Scan for the cell matching the given text and deliver its (X, Y) coordinate at center. 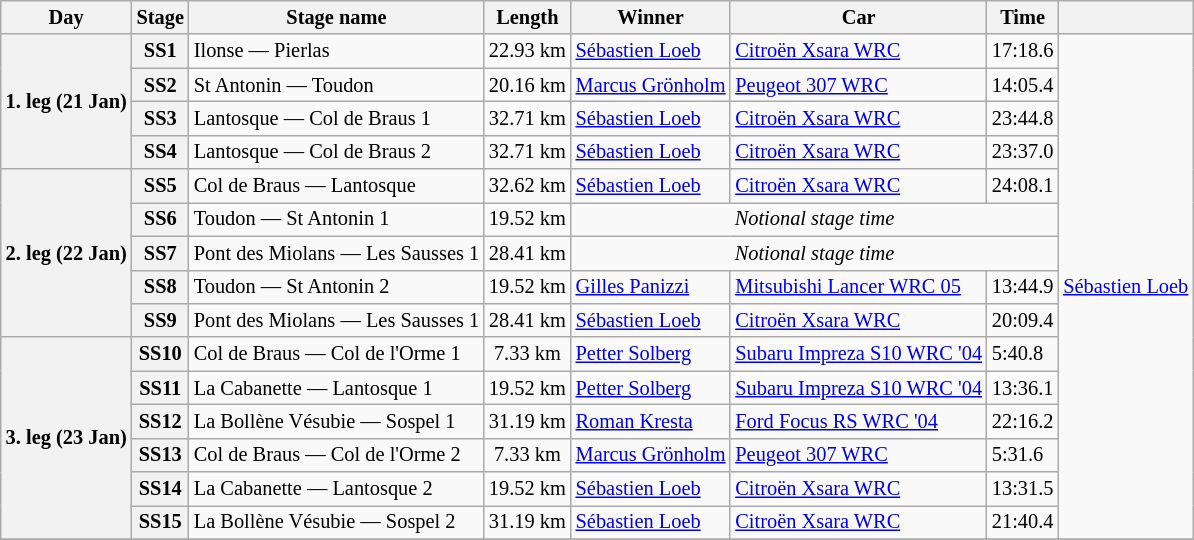
Lantosque — Col de Braus 2 (336, 152)
20:09.4 (1022, 320)
Stage (160, 17)
21:40.4 (1022, 522)
SS13 (160, 455)
SS4 (160, 152)
La Cabanette — Lantosque 1 (336, 388)
Stage name (336, 17)
Mitsubishi Lancer WRC 05 (858, 287)
Gilles Panizzi (651, 287)
5:31.6 (1022, 455)
SS11 (160, 388)
24:08.1 (1022, 186)
13:44.9 (1022, 287)
SS2 (160, 85)
32.62 km (528, 186)
3. leg (23 Jan) (66, 438)
SS15 (160, 522)
1. leg (21 Jan) (66, 102)
Lantosque — Col de Braus 1 (336, 118)
20.16 km (528, 85)
2. leg (22 Jan) (66, 253)
SS7 (160, 253)
Toudon — St Antonin 1 (336, 219)
23:37.0 (1022, 152)
Col de Braus — Col de l'Orme 2 (336, 455)
Toudon — St Antonin 2 (336, 287)
Winner (651, 17)
14:05.4 (1022, 85)
17:18.6 (1022, 51)
Ilonse — Pierlas (336, 51)
La Cabanette — Lantosque 2 (336, 489)
SS9 (160, 320)
Car (858, 17)
Roman Kresta (651, 421)
13:31.5 (1022, 489)
La Bollène Vésubie — Sospel 1 (336, 421)
23:44.8 (1022, 118)
SS1 (160, 51)
Day (66, 17)
5:40.8 (1022, 354)
SS6 (160, 219)
Col de Braus — Col de l'Orme 1 (336, 354)
13:36.1 (1022, 388)
SS3 (160, 118)
SS12 (160, 421)
Length (528, 17)
SS8 (160, 287)
St Antonin — Toudon (336, 85)
SS14 (160, 489)
Time (1022, 17)
Ford Focus RS WRC '04 (858, 421)
SS10 (160, 354)
22.93 km (528, 51)
SS5 (160, 186)
La Bollène Vésubie — Sospel 2 (336, 522)
Col de Braus — Lantosque (336, 186)
22:16.2 (1022, 421)
